Detect which cell encompasses the target text, then output its [x, y] center coordinate. 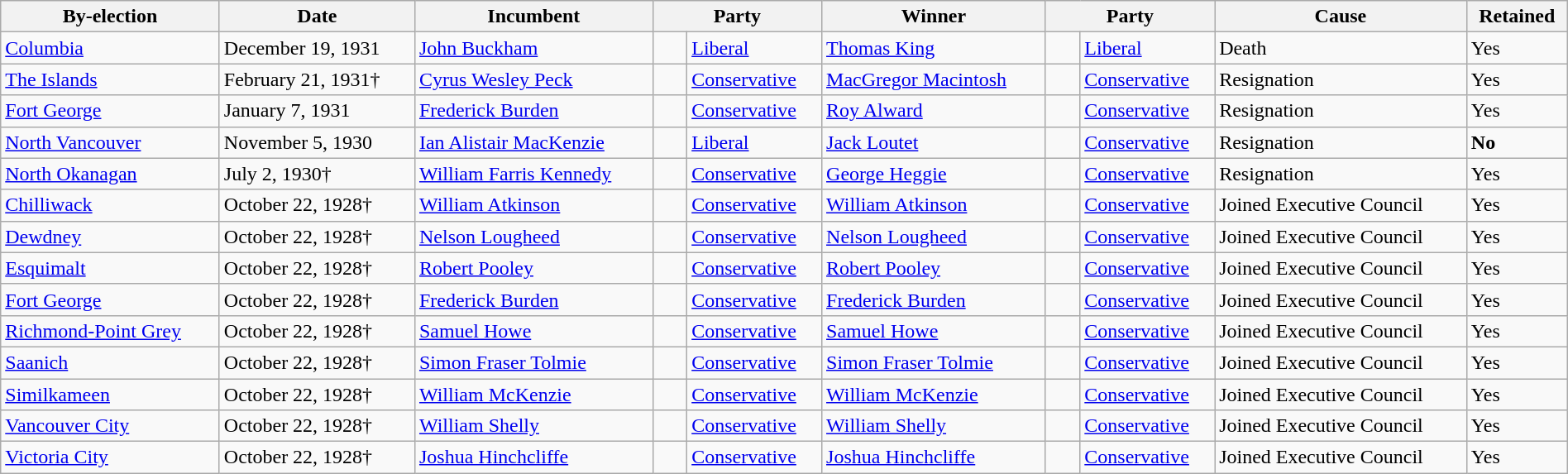
Victoria City [111, 457]
North Okanagan [111, 174]
Thomas King [935, 48]
No [1517, 142]
Similkameen [111, 395]
The Islands [111, 79]
February 21, 1931† [317, 79]
Richmond-Point Grey [111, 331]
Cyrus Wesley Peck [533, 79]
Roy Alward [935, 111]
By-election [111, 17]
Date [317, 17]
Esquimalt [111, 268]
Winner [935, 17]
November 5, 1930 [317, 142]
George Heggie [935, 174]
Ian Alistair MacKenzie [533, 142]
Dewdney [111, 237]
Retained [1517, 17]
December 19, 1931 [317, 48]
January 7, 1931 [317, 111]
Columbia [111, 48]
Chilliwack [111, 205]
Saanich [111, 362]
William Farris Kennedy [533, 174]
Cause [1341, 17]
Incumbent [533, 17]
Vancouver City [111, 426]
North Vancouver [111, 142]
MacGregor Macintosh [935, 79]
July 2, 1930† [317, 174]
Jack Loutet [935, 142]
Death [1341, 48]
John Buckham [533, 48]
